Pinpoint the cell where the given text exists, returning its [x, y] midpoint coordinate. 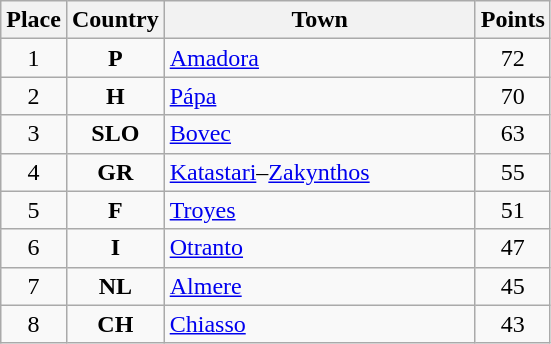
72 [512, 58]
Almere [320, 286]
GR [115, 172]
H [115, 96]
8 [34, 324]
Place [34, 20]
70 [512, 96]
Otranto [320, 248]
45 [512, 286]
5 [34, 210]
Amadora [320, 58]
Troyes [320, 210]
43 [512, 324]
2 [34, 96]
I [115, 248]
Country [115, 20]
3 [34, 134]
1 [34, 58]
51 [512, 210]
SLO [115, 134]
Pápa [320, 96]
P [115, 58]
Katastari–Zakynthos [320, 172]
4 [34, 172]
NL [115, 286]
Points [512, 20]
F [115, 210]
Bovec [320, 134]
55 [512, 172]
Chiasso [320, 324]
7 [34, 286]
63 [512, 134]
6 [34, 248]
Town [320, 20]
CH [115, 324]
47 [512, 248]
